Capture the cell that displays the provided text and extract its (x, y) central coordinate. 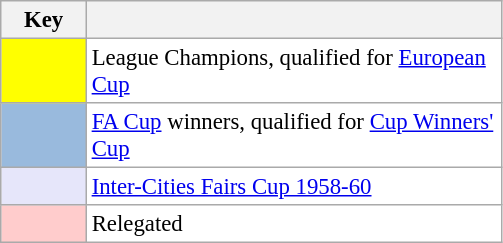
Key (44, 20)
League Champions, qualified for European Cup (294, 72)
FA Cup winners, qualified for Cup Winners' Cup (294, 136)
Relegated (294, 224)
Inter-Cities Fairs Cup 1958-60 (294, 187)
